Pinpoint the cell where the given text exists, returning its [X, Y] midpoint coordinate. 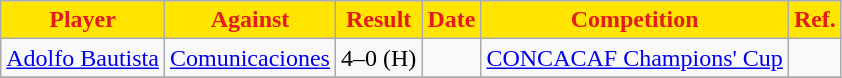
Player [83, 20]
Against [250, 20]
4–0 (H) [378, 58]
Date [452, 20]
Ref. [814, 20]
Adolfo Bautista [83, 58]
CONCACAF Champions' Cup [634, 58]
Result [378, 20]
Comunicaciones [250, 58]
Competition [634, 20]
